Output the (x, y) coordinate of the center of the cell containing the given text.  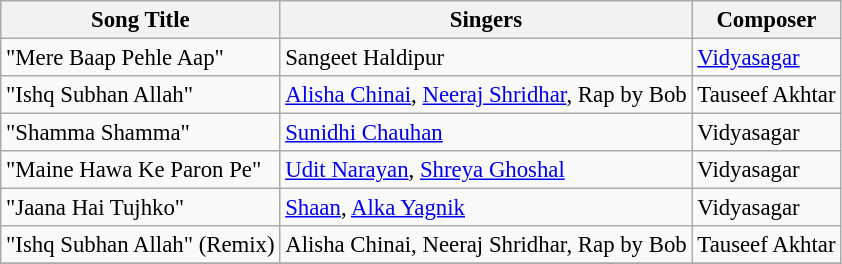
Sunidhi Chauhan (486, 133)
"Shamma Shamma" (140, 133)
Composer (766, 20)
"Ishq Subhan Allah" (Remix) (140, 245)
"Ishq Subhan Allah" (140, 95)
Udit Narayan, Shreya Ghoshal (486, 170)
Shaan, Alka Yagnik (486, 208)
Sangeet Haldipur (486, 58)
"Mere Baap Pehle Aap" (140, 58)
Singers (486, 20)
Song Title (140, 20)
"Maine Hawa Ke Paron Pe" (140, 170)
"Jaana Hai Tujhko" (140, 208)
